Search for the cell housing the specified text and yield its (x, y) center coordinate. 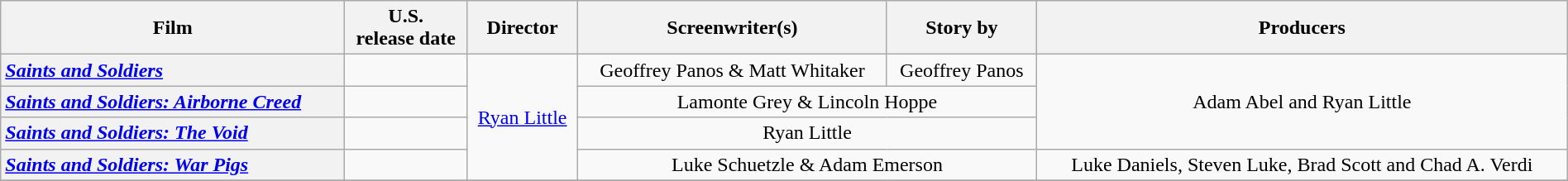
Luke Daniels, Steven Luke, Brad Scott and Chad A. Verdi (1302, 164)
Geoffrey Panos (961, 70)
Geoffrey Panos & Matt Whitaker (733, 70)
Producers (1302, 28)
Saints and Soldiers: War Pigs (173, 164)
U.S. release date (406, 28)
Saints and Soldiers (173, 70)
Saints and Soldiers: The Void (173, 133)
Screenwriter(s) (733, 28)
Adam Abel and Ryan Little (1302, 102)
Luke Schuetzle & Adam Emerson (807, 164)
Lamonte Grey & Lincoln Hoppe (807, 102)
Film (173, 28)
Story by (961, 28)
Director (523, 28)
Saints and Soldiers: Airborne Creed (173, 102)
